Find where the given text appears and provide that cell's center as [x, y] coordinate. 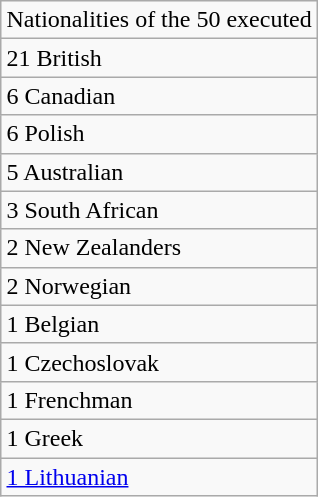
1 Belgian [159, 324]
1 Greek [159, 438]
2 New Zealanders [159, 248]
1 Frenchman [159, 400]
21 British [159, 58]
3 South African [159, 210]
2 Norwegian [159, 286]
5 Australian [159, 172]
6 Canadian [159, 96]
6 Polish [159, 134]
1 Lithuanian [159, 477]
Nationalities of the 50 executed [159, 20]
1 Czechoslovak [159, 362]
